Find where the given text appears and provide that cell's center as [X, Y] coordinate. 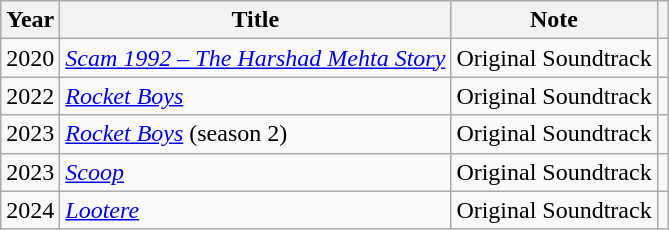
Scam 1992 – The Harshad Mehta Story [256, 58]
Lootere [256, 210]
Rocket Boys (season 2) [256, 134]
Rocket Boys [256, 96]
2020 [30, 58]
Note [554, 20]
Title [256, 20]
2024 [30, 210]
2022 [30, 96]
Scoop [256, 172]
Year [30, 20]
